Provide the [X, Y] coordinate of the cell's center where the given text is located.  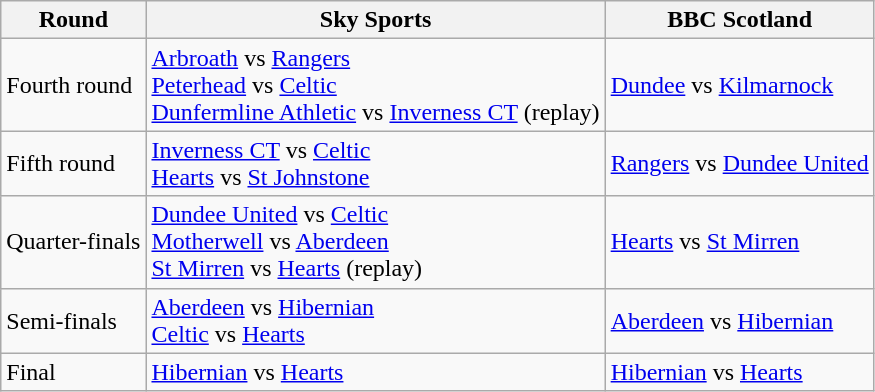
Sky Sports [376, 20]
Dundee vs Kilmarnock [740, 85]
Rangers vs Dundee United [740, 164]
Fourth round [74, 85]
Round [74, 20]
Arbroath vs RangersPeterhead vs CelticDunfermline Athletic vs Inverness CT (replay) [376, 85]
Hearts vs St Mirren [740, 242]
Dundee United vs Celtic Motherwell vs Aberdeen St Mirren vs Hearts (replay) [376, 242]
Inverness CT vs CelticHearts vs St Johnstone [376, 164]
BBC Scotland [740, 20]
Aberdeen vs Hibernian [740, 320]
Fifth round [74, 164]
Final [74, 372]
Semi-finals [74, 320]
Quarter-finals [74, 242]
Aberdeen vs HibernianCeltic vs Hearts [376, 320]
